Locate the cell with the specified text and output its [X, Y] center coordinate. 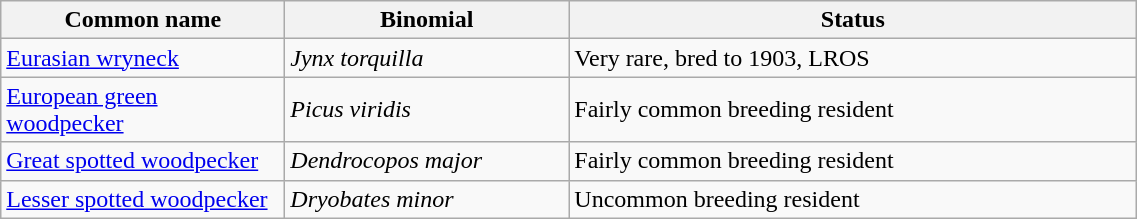
Picus viridis [427, 110]
Common name [143, 20]
Dendrocopos major [427, 161]
Great spotted woodpecker [143, 161]
Eurasian wryneck [143, 58]
Lesser spotted woodpecker [143, 199]
Binomial [427, 20]
Dryobates minor [427, 199]
Very rare, bred to 1903, LROS [853, 58]
Uncommon breeding resident [853, 199]
Status [853, 20]
Jynx torquilla [427, 58]
European green woodpecker [143, 110]
